Provide the (X, Y) coordinate of the cell's center where the given text is located.  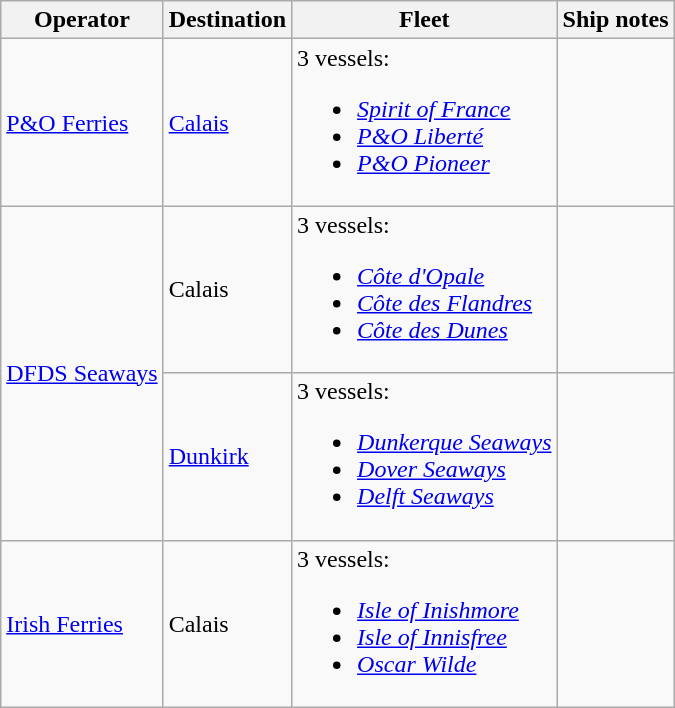
3 vessels:Spirit of FranceP&O LibertéP&O Pioneer (424, 122)
DFDS Seaways (82, 373)
Destination (227, 20)
Ship notes (616, 20)
3 vessels:Dunkerque SeawaysDover SeawaysDelft Seaways (424, 456)
P&O Ferries (82, 122)
Fleet (424, 20)
Dunkirk (227, 456)
3 vessels:Isle of InishmoreIsle of InnisfreeOscar Wilde (424, 624)
3 vessels:Côte d'OpaleCôte des FlandresCôte des Dunes (424, 290)
Irish Ferries (82, 624)
Operator (82, 20)
